Scan for the cell matching the given text and deliver its [X, Y] coordinate at center. 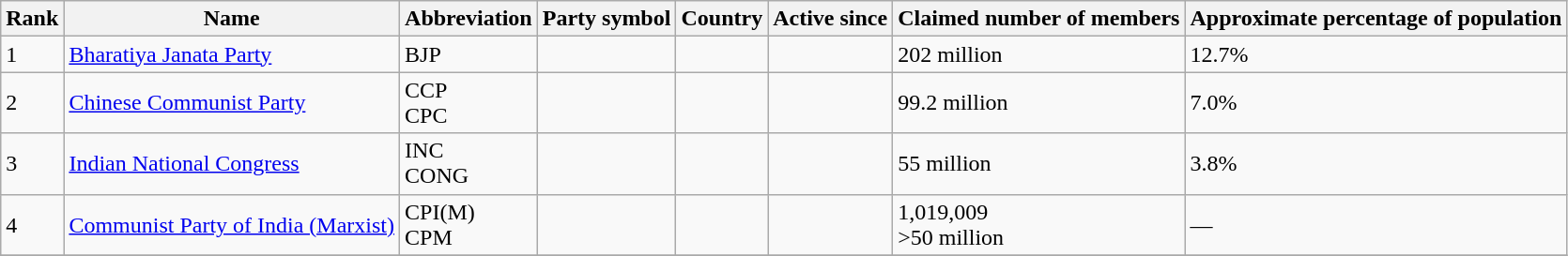
CCPCPC [469, 103]
2 [32, 103]
1 [32, 54]
Approximate percentage of population [1376, 19]
12.7% [1376, 54]
BJP [469, 54]
7.0% [1376, 103]
Communist Party of India (Marxist) [232, 225]
INCCONG [469, 163]
Claimed number of members [1038, 19]
55 million [1038, 163]
Indian National Congress [232, 163]
99.2 million [1038, 103]
CPI(M)CPM [469, 225]
1,019,009 >50 million [1038, 225]
Party symbol [607, 19]
4 [32, 225]
Bharatiya Janata Party [232, 54]
— [1376, 225]
Active since [830, 19]
Name [232, 19]
202 million [1038, 54]
Abbreviation [469, 19]
3 [32, 163]
Rank [32, 19]
Chinese Communist Party [232, 103]
Country [722, 19]
3.8% [1376, 163]
